Find where the given text appears and provide that cell's center as (X, Y) coordinate. 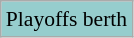
Playoffs berth (66, 19)
